Provide the (x, y) coordinate of the cell's center where the given text is located.  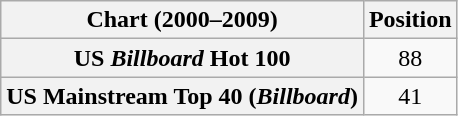
US Mainstream Top 40 (Billboard) (182, 96)
88 (410, 58)
US Billboard Hot 100 (182, 58)
Chart (2000–2009) (182, 20)
Position (410, 20)
41 (410, 96)
